Extract the (X, Y) coordinate from the center of the cell holding the provided text.  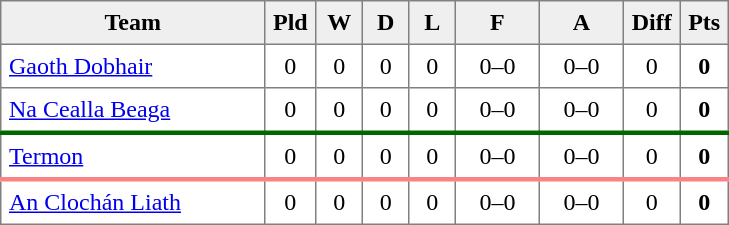
D (385, 23)
Na Cealla Beaga (133, 110)
W (339, 23)
Pld (290, 23)
Termon (133, 156)
L (432, 23)
Pts (704, 23)
Diff (651, 23)
Team (133, 23)
F (497, 23)
A (581, 23)
Gaoth Dobhair (133, 66)
An Clochán Liath (133, 202)
